Identify which cell holds the provided text, then report its (x, y) central coordinate. 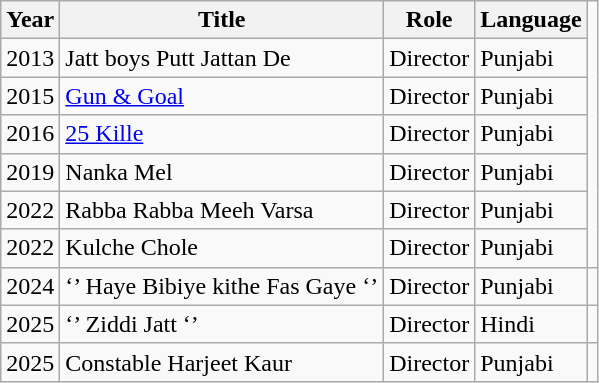
Language (531, 20)
Year (30, 20)
‘’ Haye Bibiye kithe Fas Gaye ‘’ (222, 286)
2024 (30, 286)
Role (430, 20)
Rabba Rabba Meeh Varsa (222, 210)
Gun & Goal (222, 96)
Hindi (531, 324)
‘’ Ziddi Jatt ‘’ (222, 324)
2015 (30, 96)
Constable Harjeet Kaur (222, 362)
2016 (30, 134)
Kulche Chole (222, 248)
Title (222, 20)
Jatt boys Putt Jattan De (222, 58)
25 Kille (222, 134)
2019 (30, 172)
2013 (30, 58)
Nanka Mel (222, 172)
